Search for the cell housing the specified text and yield its (X, Y) center coordinate. 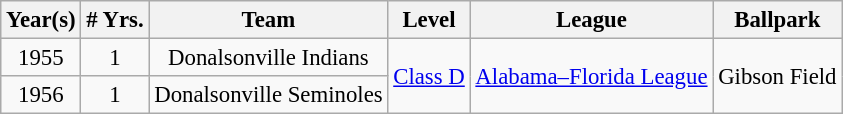
Ballpark (778, 20)
League (592, 20)
Team (268, 20)
Gibson Field (778, 76)
Year(s) (41, 20)
Level (429, 20)
Alabama–Florida League (592, 76)
1956 (41, 95)
# Yrs. (115, 20)
Class D (429, 76)
Donalsonville Seminoles (268, 95)
Donalsonville Indians (268, 58)
1955 (41, 58)
